Pinpoint the cell where the given text exists, returning its (x, y) midpoint coordinate. 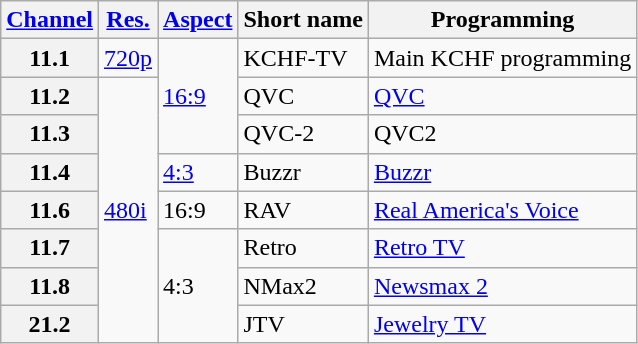
11.8 (50, 286)
JTV (303, 324)
NMax2 (303, 286)
Real America's Voice (502, 210)
720p (128, 58)
11.4 (50, 172)
480i (128, 210)
11.1 (50, 58)
Short name (303, 20)
Programming (502, 20)
Retro TV (502, 248)
QVC2 (502, 134)
11.7 (50, 248)
11.6 (50, 210)
Retro (303, 248)
Newsmax 2 (502, 286)
Main KCHF programming (502, 58)
RAV (303, 210)
Res. (128, 20)
11.2 (50, 96)
Aspect (198, 20)
KCHF-TV (303, 58)
Channel (50, 20)
21.2 (50, 324)
QVC-2 (303, 134)
Jewelry TV (502, 324)
11.3 (50, 134)
